Extract the (x, y) coordinate from the center of the cell holding the provided text.  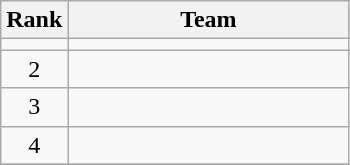
Rank (34, 20)
4 (34, 145)
3 (34, 107)
2 (34, 69)
Team (208, 20)
